Determine the [x, y] coordinate at the center of the cell enclosing the given text.  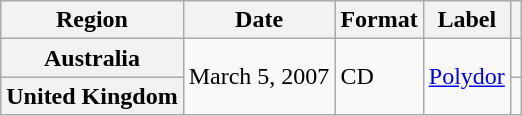
March 5, 2007 [259, 77]
Label [466, 20]
Date [259, 20]
Region [92, 20]
CD [379, 77]
Format [379, 20]
Polydor [466, 77]
Australia [92, 58]
United Kingdom [92, 96]
